Detect which cell encompasses the target text, then output its (X, Y) center coordinate. 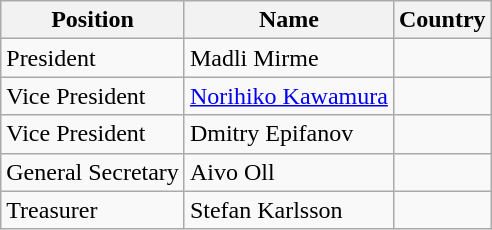
Position (93, 20)
Name (288, 20)
Dmitry Epifanov (288, 134)
General Secretary (93, 172)
Stefan Karlsson (288, 210)
Norihiko Kawamura (288, 96)
Treasurer (93, 210)
Madli Mirme (288, 58)
President (93, 58)
Aivo Oll (288, 172)
Country (442, 20)
